From the cell containing the given text, extract its center point as [x, y] coordinate. 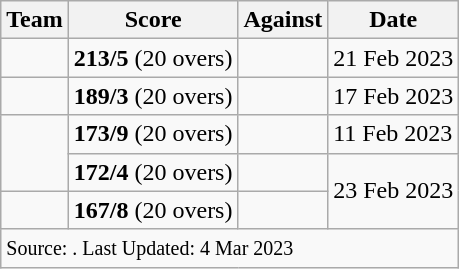
11 Feb 2023 [394, 134]
213/5 (20 overs) [153, 58]
17 Feb 2023 [394, 96]
Score [153, 20]
Team [35, 20]
Source: . Last Updated: 4 Mar 2023 [230, 248]
21 Feb 2023 [394, 58]
189/3 (20 overs) [153, 96]
Against [283, 20]
173/9 (20 overs) [153, 134]
172/4 (20 overs) [153, 172]
167/8 (20 overs) [153, 210]
23 Feb 2023 [394, 191]
Date [394, 20]
